Determine the [X, Y] coordinate at the center of the cell enclosing the given text.  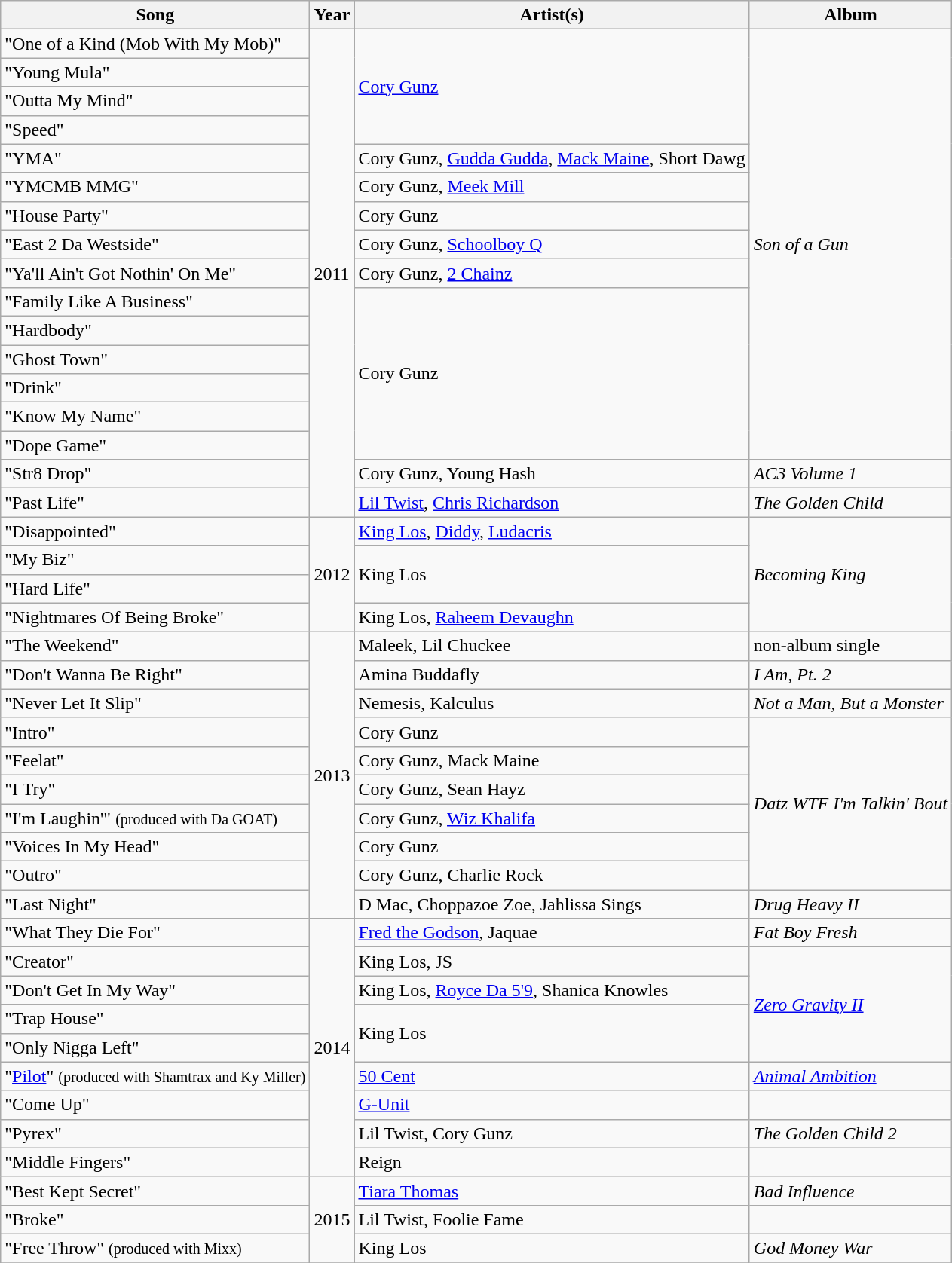
"One of a Kind (Mob With My Mob)" [155, 44]
King Los, Royce Da 5'9, Shanica Knowles [552, 990]
Bad Influence [850, 1191]
"Young Mula" [155, 72]
"My Biz" [155, 560]
"Creator" [155, 962]
King Los, Diddy, Ludacris [552, 531]
G-Unit [552, 1105]
God Money War [850, 1248]
"What They Die For" [155, 933]
"Ya'll Ain't Got Nothin' On Me" [155, 273]
"Past Life" [155, 503]
"Outro" [155, 876]
"Ghost Town" [155, 359]
D Mac, Choppazoe Zoe, Jahlissa Sings [552, 904]
2014 [332, 1047]
Datz WTF I'm Talkin' Bout [850, 803]
"Broke" [155, 1219]
Artist(s) [552, 15]
The Golden Child [850, 503]
King Los, Raheem Devaughn [552, 617]
non-album single [850, 646]
"Best Kept Secret" [155, 1191]
Song [155, 15]
"Drink" [155, 388]
"Come Up" [155, 1105]
"Never Let It Slip" [155, 703]
2015 [332, 1219]
Cory Gunz, 2 Chainz [552, 273]
50 Cent [552, 1076]
2013 [332, 775]
"Voices In My Head" [155, 847]
Maleek, Lil Chuckee [552, 646]
"Intro" [155, 732]
Cory Gunz, Sean Hayz [552, 789]
Nemesis, Kalculus [552, 703]
Cory Gunz, Gudda Gudda, Mack Maine, Short Dawg [552, 158]
Lil Twist, Cory Gunz [552, 1133]
Album [850, 15]
Zero Gravity II [850, 1005]
"The Weekend" [155, 646]
"I Try" [155, 789]
Cory Gunz, Wiz Khalifa [552, 818]
AC3 Volume 1 [850, 474]
Not a Man, But a Monster [850, 703]
"Know My Name" [155, 417]
"I'm Laughin'" (produced with Da GOAT) [155, 818]
2011 [332, 273]
"Don't Get In My Way" [155, 990]
Cory Gunz, Charlie Rock [552, 876]
Amina Buddafly [552, 674]
"Hard Life" [155, 589]
"Hardbody" [155, 330]
Cory Gunz, Schoolboy Q [552, 244]
"YMCMB MMG" [155, 187]
"Outta My Mind" [155, 101]
Becoming King [850, 574]
"Str8 Drop" [155, 474]
Fat Boy Fresh [850, 933]
"Speed" [155, 130]
"Trap House" [155, 1019]
"Family Like A Business" [155, 301]
I Am, Pt. 2 [850, 674]
"East 2 Da Westside" [155, 244]
"Middle Fingers" [155, 1162]
"House Party" [155, 216]
"Pyrex" [155, 1133]
Lil Twist, Chris Richardson [552, 503]
Fred the Godson, Jaquae [552, 933]
The Golden Child 2 [850, 1133]
Cory Gunz, Mack Maine [552, 760]
Lil Twist, Foolie Fame [552, 1219]
Drug Heavy II [850, 904]
"Don't Wanna Be Right" [155, 674]
"Pilot" (produced with Shamtrax and Ky Miller) [155, 1076]
"YMA" [155, 158]
"Only Nigga Left" [155, 1047]
Reign [552, 1162]
"Last Night" [155, 904]
Cory Gunz, Young Hash [552, 474]
"Free Throw" (produced with Mixx) [155, 1248]
Son of a Gun [850, 244]
Year [332, 15]
"Nightmares Of Being Broke" [155, 617]
Animal Ambition [850, 1076]
Cory Gunz, Meek Mill [552, 187]
2012 [332, 574]
"Dope Game" [155, 445]
King Los, JS [552, 962]
Tiara Thomas [552, 1191]
"Disappointed" [155, 531]
"Feelat" [155, 760]
